Pinpoint the cell where the given text exists, returning its [x, y] midpoint coordinate. 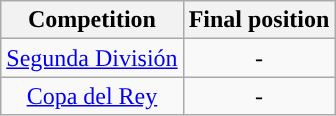
Final position [259, 20]
Competition [92, 20]
Copa del Rey [92, 96]
Segunda División [92, 58]
